Provide the [X, Y] coordinate of the cell's center where the given text is located.  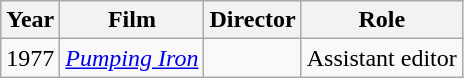
1977 [30, 58]
Role [382, 20]
Pumping Iron [132, 58]
Director [252, 20]
Year [30, 20]
Assistant editor [382, 58]
Film [132, 20]
